Scan for the cell matching the given text and deliver its [X, Y] coordinate at center. 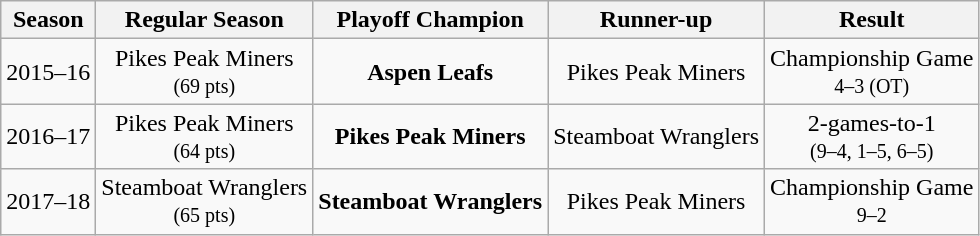
2016–17 [48, 136]
Regular Season [204, 20]
Championship Game9–2 [872, 202]
Season [48, 20]
Playoff Champion [430, 20]
2015–16 [48, 72]
Steamboat Wranglers (65 pts) [204, 202]
Runner-up [656, 20]
Aspen Leafs [430, 72]
Championship Game4–3 (OT) [872, 72]
Pikes Peak Miners (64 pts) [204, 136]
2-games-to-1 (9–4, 1–5, 6–5) [872, 136]
2017–18 [48, 202]
Pikes Peak Miners (69 pts) [204, 72]
Result [872, 20]
